Scan for the cell matching the given text and deliver its [x, y] coordinate at center. 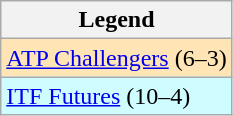
ATP Challengers (6–3) [116, 58]
Legend [116, 20]
ITF Futures (10–4) [116, 96]
